Identify which cell holds the provided text, then report its [X, Y] central coordinate. 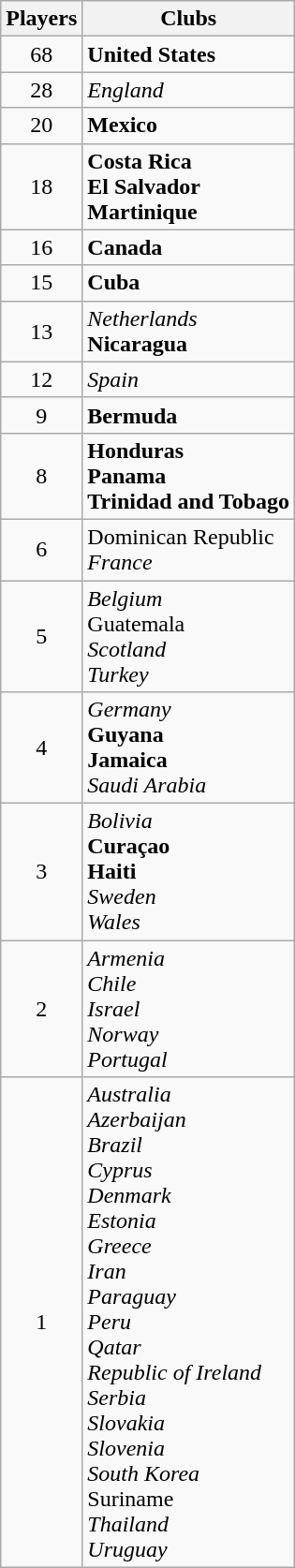
15 [41, 283]
Belgium Guatemala Scotland Turkey [189, 637]
Players [41, 19]
20 [41, 126]
Bermuda [189, 415]
5 [41, 637]
68 [41, 54]
Germany Guyana Jamaica Saudi Arabia [189, 747]
28 [41, 90]
United States [189, 54]
4 [41, 747]
9 [41, 415]
Dominican Republic France [189, 549]
Netherlands Nicaragua [189, 332]
Canada [189, 247]
1 [41, 1323]
12 [41, 379]
Spain [189, 379]
Clubs [189, 19]
8 [41, 476]
13 [41, 332]
3 [41, 872]
Mexico [189, 126]
6 [41, 549]
Honduras Panama Trinidad and Tobago [189, 476]
Armenia Chile Israel Norway Portugal [189, 1009]
Costa Rica El Salvador Martinique [189, 186]
Bolivia Curaçao Haiti Sweden Wales [189, 872]
2 [41, 1009]
18 [41, 186]
Cuba [189, 283]
England [189, 90]
16 [41, 247]
